Locate the cell with the specified text and output its [x, y] center coordinate. 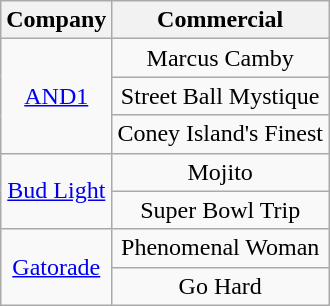
AND1 [56, 96]
Marcus Camby [220, 58]
Super Bowl Trip [220, 210]
Commercial [220, 20]
Go Hard [220, 286]
Mojito [220, 172]
Bud Light [56, 191]
Gatorade [56, 267]
Company [56, 20]
Street Ball Mystique [220, 96]
Phenomenal Woman [220, 248]
Coney Island's Finest [220, 134]
